Find where the given text appears and provide that cell's center as (X, Y) coordinate. 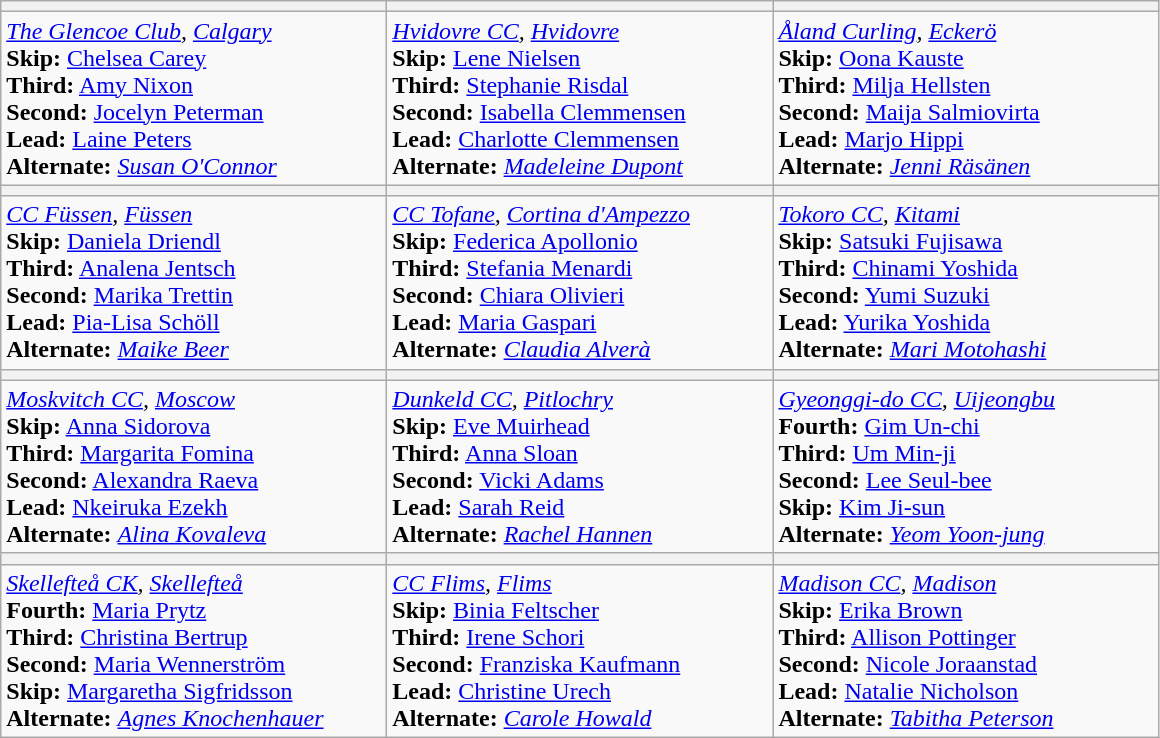
CC Füssen, FüssenSkip: Daniela Driendl Third: Analena Jentsch Second: Marika Trettin Lead: Pia-Lisa Schöll Alternate: Maike Beer (194, 282)
Madison CC, MadisonSkip: Erika Brown Third: Allison Pottinger Second: Nicole Joraanstad Lead: Natalie Nicholson Alternate: Tabitha Peterson (966, 650)
CC Tofane, Cortina d'AmpezzoSkip: Federica Apollonio Third: Stefania Menardi Second: Chiara Olivieri Lead: Maria Gaspari Alternate: Claudia Alverà (580, 282)
Åland Curling, EckeröSkip: Oona Kauste Third: Milja Hellsten Second: Maija Salmiovirta Lead: Marjo Hippi Alternate: Jenni Räsänen (966, 98)
Hvidovre CC, HvidovreSkip: Lene Nielsen Third: Stephanie Risdal Second: Isabella Clemmensen Lead: Charlotte Clemmensen Alternate: Madeleine Dupont (580, 98)
The Glencoe Club, CalgarySkip: Chelsea Carey Third: Amy Nixon Second: Jocelyn Peterman Lead: Laine Peters Alternate: Susan O'Connor (194, 98)
CC Flims, FlimsSkip: Binia Feltscher Third: Irene Schori Second: Franziska Kaufmann Lead: Christine Urech Alternate: Carole Howald (580, 650)
Tokoro CC, KitamiSkip: Satsuki Fujisawa Third: Chinami Yoshida Second: Yumi Suzuki Lead: Yurika Yoshida Alternate: Mari Motohashi (966, 282)
Gyeonggi-do CC, UijeongbuFourth: Gim Un-chi Third: Um Min-ji Second: Lee Seul-bee Skip: Kim Ji-sun Alternate: Yeom Yoon-jung (966, 466)
Dunkeld CC, PitlochrySkip: Eve Muirhead Third: Anna Sloan Second: Vicki Adams Lead: Sarah Reid Alternate: Rachel Hannen (580, 466)
Moskvitch CC, MoscowSkip: Anna Sidorova Third: Margarita Fomina Second: Alexandra Raeva Lead: Nkeiruka Ezekh Alternate: Alina Kovaleva (194, 466)
